Identify which cell holds the provided text, then report its [X, Y] central coordinate. 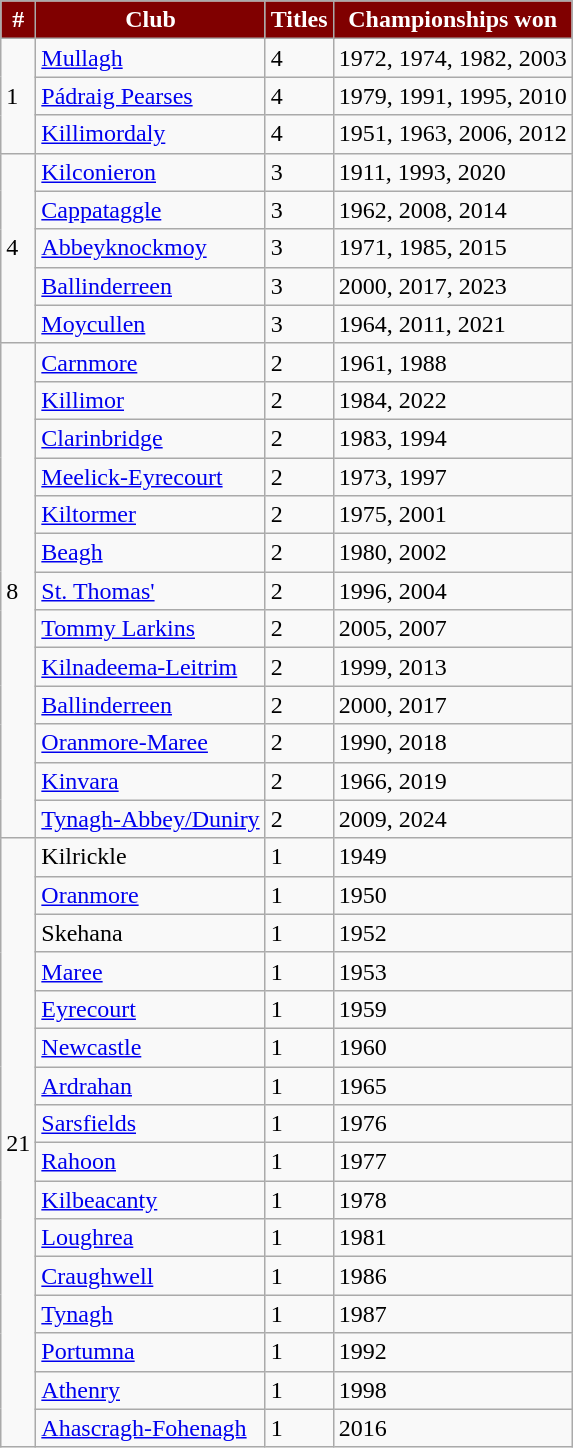
Kilconieron [150, 172]
Tynagh-Abbey/Duniry [150, 819]
1984, 2022 [452, 400]
Loughrea [150, 1238]
1983, 1994 [452, 438]
1987 [452, 1314]
1990, 2018 [452, 743]
2016 [452, 1428]
1949 [452, 857]
Portumna [150, 1352]
Meelick-Eyrecourt [150, 477]
St. Thomas' [150, 591]
1972, 1974, 1982, 2003 [452, 58]
1966, 2019 [452, 781]
Rahoon [150, 1162]
1964, 2011, 2021 [452, 324]
1951, 1963, 2006, 2012 [452, 134]
1959 [452, 1009]
1992 [452, 1352]
Championships won [452, 20]
1980, 2002 [452, 553]
Oranmore-Maree [150, 743]
Abbeyknockmoy [150, 248]
1971, 1985, 2015 [452, 248]
1979, 1991, 1995, 2010 [452, 96]
1973, 1997 [452, 477]
Titles [299, 20]
Ahascragh-Fohenagh [150, 1428]
Killimor [150, 400]
Mullagh [150, 58]
Tynagh [150, 1314]
1996, 2004 [452, 591]
Eyrecourt [150, 1009]
21 [18, 1142]
1998 [452, 1390]
Kilnadeema-Leitrim [150, 667]
Tommy Larkins [150, 629]
2005, 2007 [452, 629]
Pádraig Pearses [150, 96]
Clarinbridge [150, 438]
Beagh [150, 553]
1978 [452, 1200]
1975, 2001 [452, 515]
Sarsfields [150, 1124]
Athenry [150, 1390]
2009, 2024 [452, 819]
Kilrickle [150, 857]
Killimordaly [150, 134]
Kinvara [150, 781]
Moycullen [150, 324]
1961, 1988 [452, 362]
Skehana [150, 933]
1952 [452, 933]
1977 [452, 1162]
Kiltormer [150, 515]
Newcastle [150, 1047]
1976 [452, 1124]
1999, 2013 [452, 667]
Oranmore [150, 895]
8 [18, 590]
Maree [150, 971]
1911, 1993, 2020 [452, 172]
1986 [452, 1276]
Ardrahan [150, 1085]
Carnmore [150, 362]
1960 [452, 1047]
Club [150, 20]
1950 [452, 895]
1981 [452, 1238]
1953 [452, 971]
Craughwell [150, 1276]
# [18, 20]
2000, 2017, 2023 [452, 286]
2000, 2017 [452, 705]
1962, 2008, 2014 [452, 210]
1965 [452, 1085]
Kilbeacanty [150, 1200]
Cappataggle [150, 210]
